Find where the given text appears and provide that cell's center as [X, Y] coordinate. 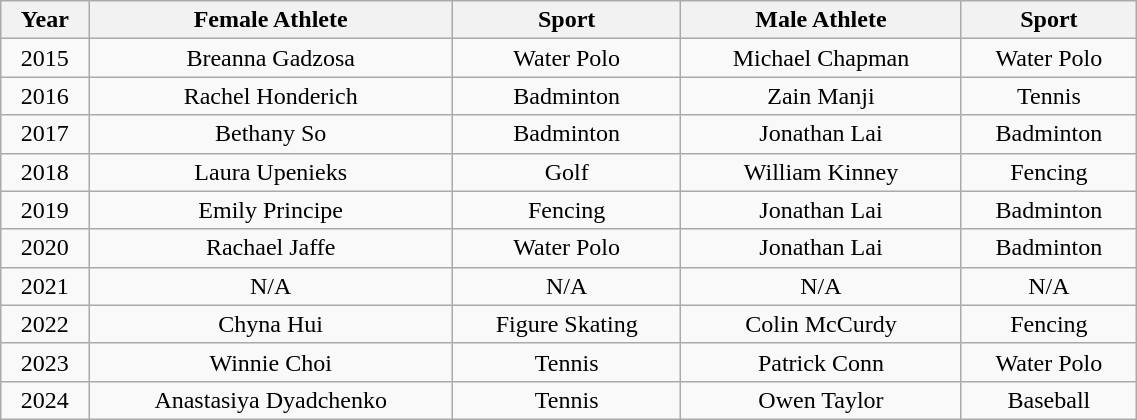
2018 [45, 172]
Winnie Choi [271, 362]
2022 [45, 324]
Figure Skating [566, 324]
2019 [45, 210]
Breanna Gadzosa [271, 58]
2024 [45, 400]
Colin McCurdy [821, 324]
Michael Chapman [821, 58]
2021 [45, 286]
Chyna Hui [271, 324]
Year [45, 20]
Rachel Honderich [271, 96]
2016 [45, 96]
William Kinney [821, 172]
2017 [45, 134]
Patrick Conn [821, 362]
Bethany So [271, 134]
Baseball [1049, 400]
Anastasiya Dyadchenko [271, 400]
2020 [45, 248]
2023 [45, 362]
Male Athlete [821, 20]
Golf [566, 172]
Zain Manji [821, 96]
Emily Principe [271, 210]
Female Athlete [271, 20]
Owen Taylor [821, 400]
2015 [45, 58]
Rachael Jaffe [271, 248]
Laura Upenieks [271, 172]
